Provide the (X, Y) coordinate of the cell's center where the given text is located.  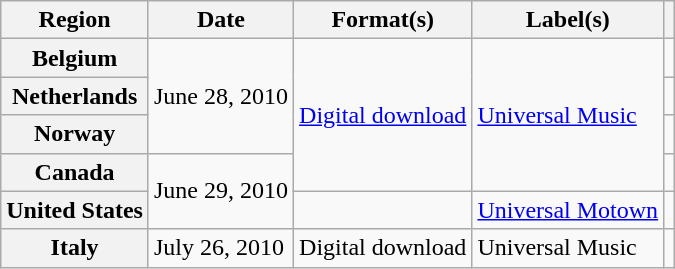
Belgium (75, 58)
Region (75, 20)
Label(s) (568, 20)
Date (220, 20)
June 29, 2010 (220, 191)
June 28, 2010 (220, 96)
Format(s) (383, 20)
Netherlands (75, 96)
United States (75, 210)
Norway (75, 134)
Canada (75, 172)
Universal Motown (568, 210)
Italy (75, 248)
July 26, 2010 (220, 248)
